Detect which cell encompasses the target text, then output its [X, Y] center coordinate. 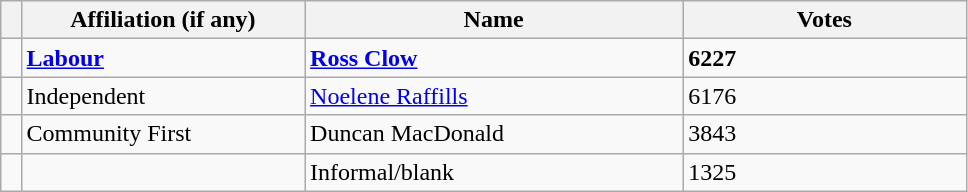
Community First [163, 134]
Affiliation (if any) [163, 20]
Ross Clow [494, 58]
Votes [825, 20]
Labour [163, 58]
Noelene Raffills [494, 96]
Informal/blank [494, 172]
6176 [825, 96]
Duncan MacDonald [494, 134]
6227 [825, 58]
Name [494, 20]
1325 [825, 172]
3843 [825, 134]
Independent [163, 96]
